Capture the cell that displays the provided text and extract its [x, y] central coordinate. 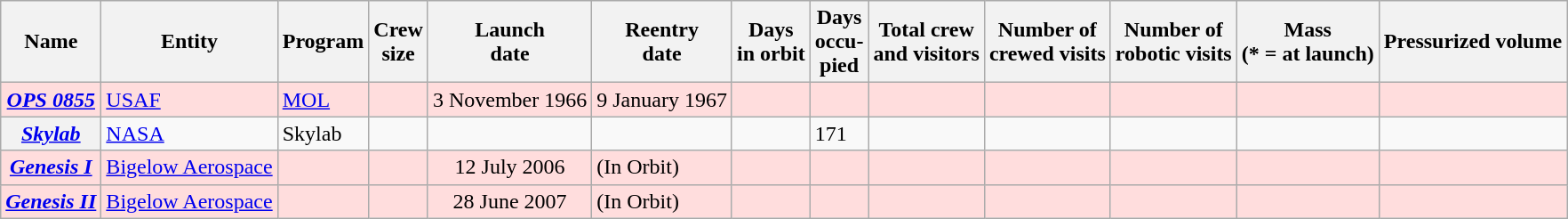
Launch date [509, 42]
Genesis I [52, 167]
NASA [189, 134]
12 July 2006 [509, 167]
Program [324, 42]
Daysoccu-pied [839, 42]
Number ofcrewed visits [1047, 42]
Total crewand visitors [926, 42]
Name [52, 42]
Reentry date [662, 42]
Crew size [398, 42]
Entity [189, 42]
OPS 0855 [52, 100]
9 January 1967 [662, 100]
Number ofrobotic visits [1173, 42]
171 [839, 134]
MOL [324, 100]
USAF [189, 100]
3 November 1966 [509, 100]
Daysin orbit [771, 42]
Pressurized volume [1472, 42]
Mass (* = at launch) [1308, 42]
Genesis II [52, 201]
28 June 2007 [509, 201]
